Search for the cell housing the specified text and yield its (x, y) center coordinate. 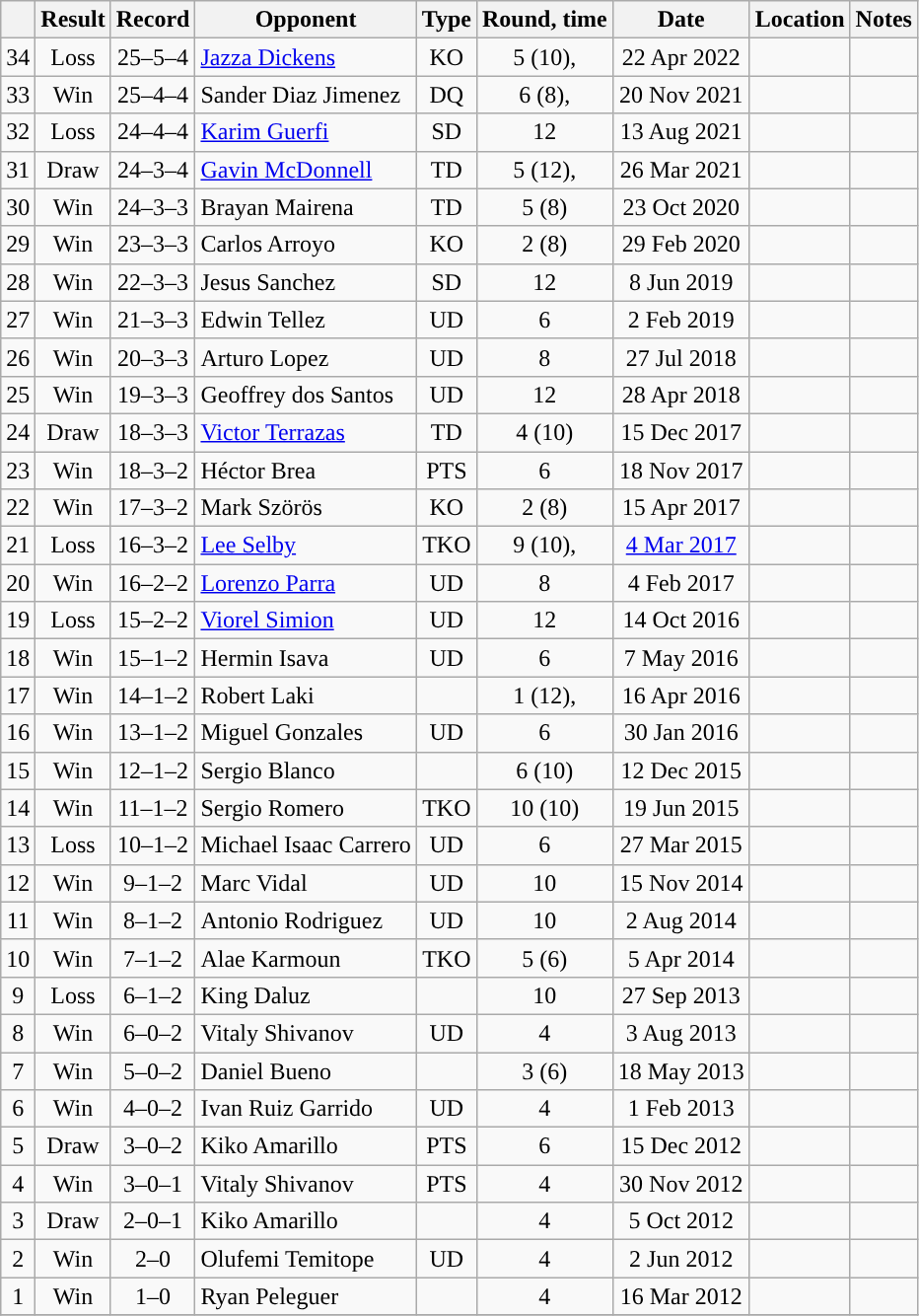
24–3–3 (153, 207)
1–0 (153, 1296)
Sergio Romero (306, 808)
16–2–2 (153, 583)
19–3–3 (153, 395)
33 (18, 95)
16 (18, 733)
Notes (884, 20)
28 Apr 2018 (680, 395)
2 Jun 2012 (680, 1259)
6–0–2 (153, 1033)
21 (18, 546)
3 (18, 1221)
Victor Terrazas (306, 432)
Karim Guerfi (306, 132)
Hermin Isava (306, 658)
4 (10) (544, 432)
21–3–3 (153, 320)
3 (6) (544, 1070)
DQ (446, 95)
Date (680, 20)
29 Feb 2020 (680, 245)
18–3–2 (153, 471)
5 Oct 2012 (680, 1221)
18–3–3 (153, 432)
Result (73, 20)
2 Aug 2014 (680, 920)
11–1–2 (153, 808)
15 Nov 2014 (680, 883)
25 (18, 395)
Viorel Simion (306, 621)
1 Feb 2013 (680, 1109)
17 (18, 695)
Jesus Sanchez (306, 282)
11 (18, 920)
15 Dec 2017 (680, 432)
2–0 (153, 1259)
22 Apr 2022 (680, 57)
24–3–4 (153, 170)
16 Apr 2016 (680, 695)
18 (18, 658)
2 (18, 1259)
2 Feb 2019 (680, 320)
8 Jun 2019 (680, 282)
13 Aug 2021 (680, 132)
14 Oct 2016 (680, 621)
13–1–2 (153, 733)
Mark Szörös (306, 508)
Lorenzo Parra (306, 583)
Daniel Bueno (306, 1070)
22 (18, 508)
1 (18, 1296)
1 (12), (544, 695)
16 Mar 2012 (680, 1296)
15 (18, 770)
34 (18, 57)
19 Jun 2015 (680, 808)
26 Mar 2021 (680, 170)
13 (18, 845)
4 Mar 2017 (680, 546)
18 May 2013 (680, 1070)
15 Dec 2012 (680, 1146)
Sergio Blanco (306, 770)
12–1–2 (153, 770)
30 Jan 2016 (680, 733)
23 Oct 2020 (680, 207)
Brayan Mairena (306, 207)
Héctor Brea (306, 471)
31 (18, 170)
Marc Vidal (306, 883)
Jazza Dickens (306, 57)
9–1–2 (153, 883)
15–1–2 (153, 658)
10 (10) (544, 808)
15 Apr 2017 (680, 508)
29 (18, 245)
5 Apr 2014 (680, 958)
4 Feb 2017 (680, 583)
27 Jul 2018 (680, 357)
27 Mar 2015 (680, 845)
Ivan Ruiz Garrido (306, 1109)
9 (18, 995)
18 Nov 2017 (680, 471)
Carlos Arroyo (306, 245)
Round, time (544, 20)
12 Dec 2015 (680, 770)
4–0–2 (153, 1109)
Robert Laki (306, 695)
27 (18, 320)
Type (446, 20)
9 (10), (544, 546)
32 (18, 132)
27 Sep 2013 (680, 995)
Opponent (306, 20)
3–0–2 (153, 1146)
Olufemi Temitope (306, 1259)
14–1–2 (153, 695)
Geoffrey dos Santos (306, 395)
5 (10), (544, 57)
20–3–3 (153, 357)
5–0–2 (153, 1070)
Michael Isaac Carrero (306, 845)
Alae Karmoun (306, 958)
25–4–4 (153, 95)
Arturo Lopez (306, 357)
24–4–4 (153, 132)
22–3–3 (153, 282)
Lee Selby (306, 546)
6 (8), (544, 95)
7 (18, 1070)
14 (18, 808)
10–1–2 (153, 845)
19 (18, 621)
30 (18, 207)
Record (153, 20)
6 (10) (544, 770)
Gavin McDonnell (306, 170)
5 (12), (544, 170)
24 (18, 432)
5 (8) (544, 207)
Location (800, 20)
23–3–3 (153, 245)
Ryan Peleguer (306, 1296)
28 (18, 282)
7–1–2 (153, 958)
6–1–2 (153, 995)
16–3–2 (153, 546)
Miguel Gonzales (306, 733)
5 (6) (544, 958)
17–3–2 (153, 508)
15–2–2 (153, 621)
Edwin Tellez (306, 320)
26 (18, 357)
3 Aug 2013 (680, 1033)
23 (18, 471)
20 (18, 583)
8–1–2 (153, 920)
20 Nov 2021 (680, 95)
3–0–1 (153, 1184)
2–0–1 (153, 1221)
King Daluz (306, 995)
Sander Diaz Jimenez (306, 95)
30 Nov 2012 (680, 1184)
7 May 2016 (680, 658)
5 (18, 1146)
25–5–4 (153, 57)
Antonio Rodriguez (306, 920)
